Locate the cell with the specified text and output its [X, Y] center coordinate. 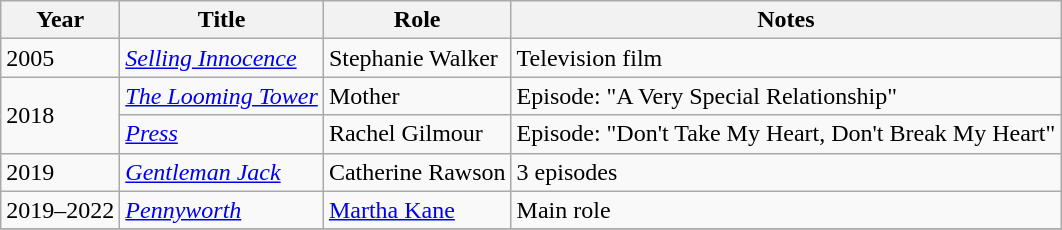
Episode: "A Very Special Relationship" [786, 96]
Episode: "Don't Take My Heart, Don't Break My Heart" [786, 134]
2019–2022 [60, 210]
3 episodes [786, 172]
Year [60, 20]
Television film [786, 58]
Catherine Rawson [417, 172]
Martha Kane [417, 210]
2018 [60, 115]
2019 [60, 172]
Rachel Gilmour [417, 134]
The Looming Tower [222, 96]
Stephanie Walker [417, 58]
Press [222, 134]
Mother [417, 96]
Main role [786, 210]
Notes [786, 20]
Role [417, 20]
Pennyworth [222, 210]
Title [222, 20]
2005 [60, 58]
Gentleman Jack [222, 172]
Selling Innocence [222, 58]
